Search for the cell housing the specified text and yield its [X, Y] center coordinate. 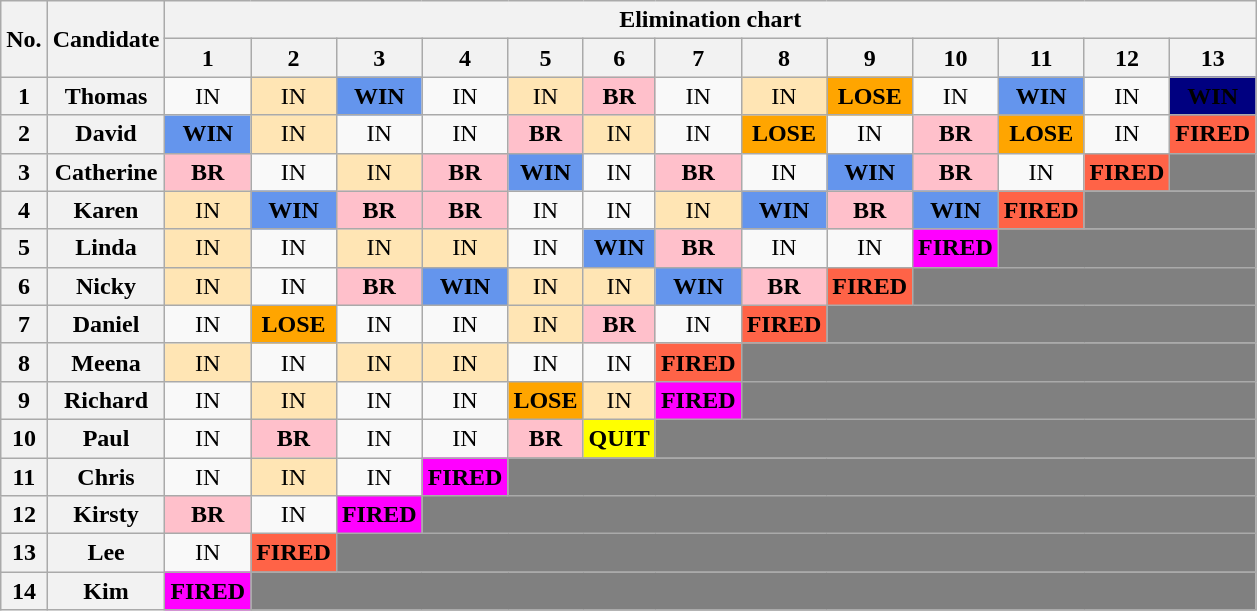
Kirsty [106, 515]
David [106, 134]
Richard [106, 400]
Thomas [106, 96]
Catherine [106, 172]
Kim [106, 591]
QUIT [619, 438]
Paul [106, 438]
No. [24, 39]
Linda [106, 248]
Daniel [106, 324]
Elimination chart [710, 20]
Candidate [106, 39]
14 [24, 591]
Chris [106, 477]
Karen [106, 210]
Lee [106, 553]
Meena [106, 362]
Nicky [106, 286]
